Detect which cell encompasses the target text, then output its (x, y) center coordinate. 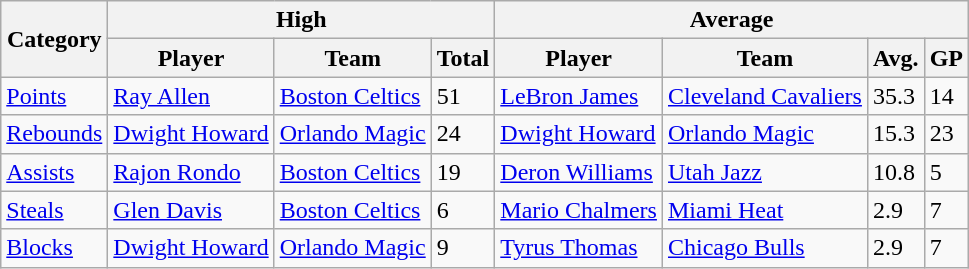
Glen Davis (191, 210)
Tyrus Thomas (579, 248)
Average (732, 20)
LeBron James (579, 96)
Assists (54, 172)
24 (463, 134)
Rajon Rondo (191, 172)
15.3 (896, 134)
Chicago Bulls (764, 248)
14 (946, 96)
GP (946, 58)
Blocks (54, 248)
Avg. (896, 58)
Total (463, 58)
Category (54, 39)
9 (463, 248)
10.8 (896, 172)
Steals (54, 210)
Points (54, 96)
Utah Jazz (764, 172)
High (302, 20)
Miami Heat (764, 210)
23 (946, 134)
Mario Chalmers (579, 210)
5 (946, 172)
Cleveland Cavaliers (764, 96)
51 (463, 96)
Rebounds (54, 134)
6 (463, 210)
35.3 (896, 96)
Deron Williams (579, 172)
19 (463, 172)
Ray Allen (191, 96)
